Search for the cell housing the specified text and yield its [X, Y] center coordinate. 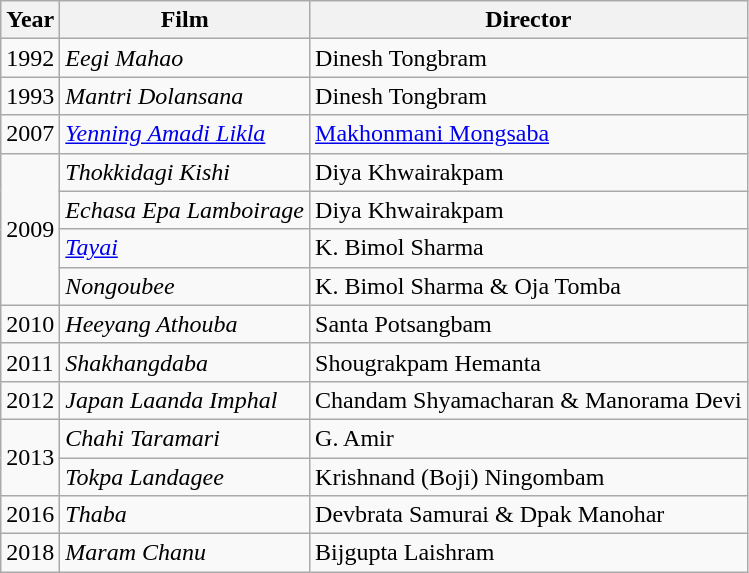
Heeyang Athouba [185, 324]
Makhonmani Mongsaba [529, 134]
2007 [30, 134]
Director [529, 20]
Devbrata Samurai & Dpak Manohar [529, 515]
Japan Laanda Imphal [185, 400]
Chandam Shyamacharan & Manorama Devi [529, 400]
K. Bimol Sharma & Oja Tomba [529, 286]
Tokpa Landagee [185, 477]
Maram Chanu [185, 553]
Yenning Amadi Likla [185, 134]
2016 [30, 515]
2012 [30, 400]
K. Bimol Sharma [529, 248]
2010 [30, 324]
Chahi Taramari [185, 438]
1992 [30, 58]
Thokkidagi Kishi [185, 172]
2009 [30, 229]
Tayai [185, 248]
2011 [30, 362]
Thaba [185, 515]
2013 [30, 457]
G. Amir [529, 438]
Shougrakpam Hemanta [529, 362]
Shakhangdaba [185, 362]
Film [185, 20]
Year [30, 20]
Krishnand (Boji) Ningombam [529, 477]
Mantri Dolansana [185, 96]
Echasa Epa Lamboirage [185, 210]
Bijgupta Laishram [529, 553]
Eegi Mahao [185, 58]
Santa Potsangbam [529, 324]
2018 [30, 553]
1993 [30, 96]
Nongoubee [185, 286]
